Detect which cell encompasses the target text, then output its [x, y] center coordinate. 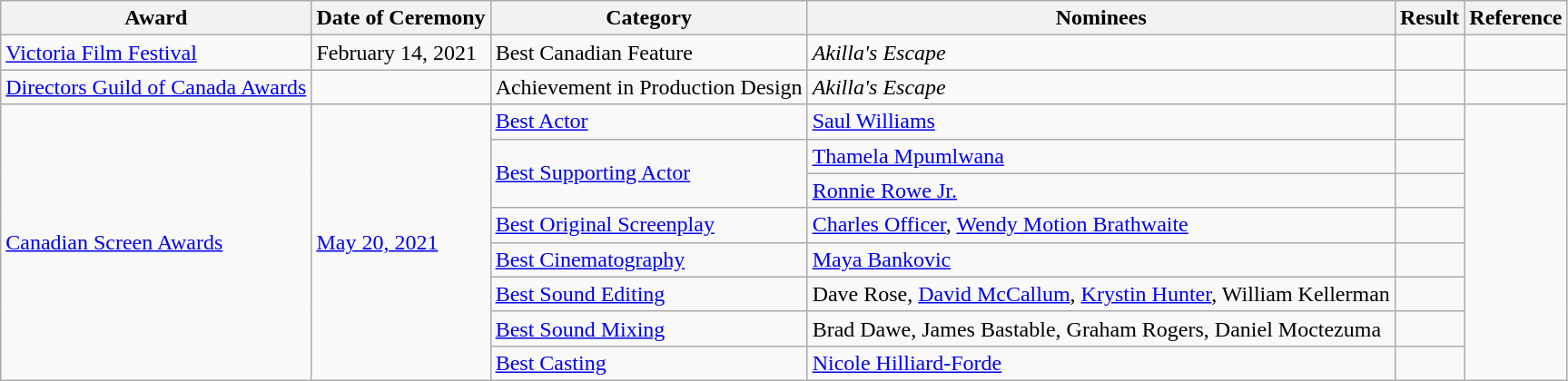
Best Original Screenplay [648, 225]
Nicole Hilliard-Forde [1100, 363]
Maya Bankovic [1100, 259]
Victoria Film Festival [156, 53]
Nominees [1100, 18]
Charles Officer, Wendy Motion Brathwaite [1100, 225]
Brad Dawe, James Bastable, Graham Rogers, Daniel Moctezuma [1100, 328]
Best Actor [648, 122]
February 14, 2021 [401, 53]
Category [648, 18]
Saul Williams [1100, 122]
Award [156, 18]
Directors Guild of Canada Awards [156, 87]
May 20, 2021 [401, 242]
Thamela Mpumlwana [1100, 156]
Best Casting [648, 363]
Ronnie Rowe Jr. [1100, 190]
Best Canadian Feature [648, 53]
Best Cinematography [648, 259]
Date of Ceremony [401, 18]
Best Sound Mixing [648, 328]
Reference [1516, 18]
Achievement in Production Design [648, 87]
Best Sound Editing [648, 294]
Dave Rose, David McCallum, Krystin Hunter, William Kellerman [1100, 294]
Result [1429, 18]
Best Supporting Actor [648, 173]
Canadian Screen Awards [156, 242]
